Extract the (x, y) coordinate from the center of the cell holding the provided text.  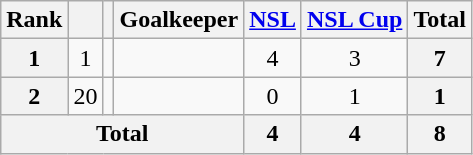
NSL Cup (354, 20)
NSL (273, 20)
Rank (34, 20)
2 (34, 96)
20 (86, 96)
3 (354, 58)
0 (273, 96)
Goalkeeper (179, 20)
8 (440, 134)
7 (440, 58)
